Scan for the cell matching the given text and deliver its (x, y) coordinate at center. 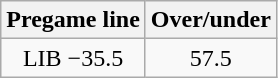
LIB −35.5 (74, 58)
57.5 (210, 58)
Pregame line (74, 20)
Over/under (210, 20)
